Return the [x, y] coordinate for the center point of the cell that contains the specified text.  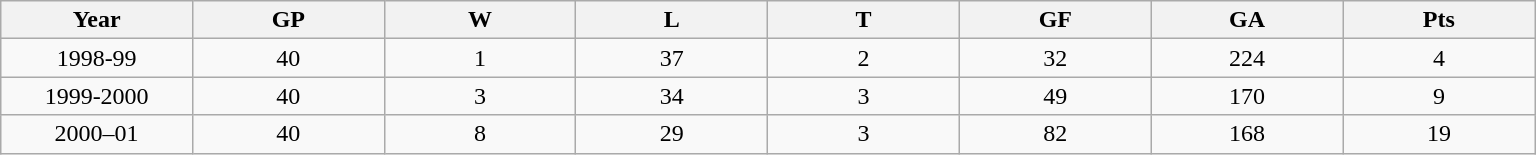
9 [1439, 96]
82 [1055, 134]
GP [288, 20]
Year [97, 20]
4 [1439, 58]
224 [1247, 58]
49 [1055, 96]
GA [1247, 20]
T [864, 20]
170 [1247, 96]
GF [1055, 20]
2000–01 [97, 134]
8 [480, 134]
Pts [1439, 20]
L [672, 20]
1 [480, 58]
W [480, 20]
32 [1055, 58]
2 [864, 58]
1998-99 [97, 58]
37 [672, 58]
34 [672, 96]
1999-2000 [97, 96]
168 [1247, 134]
19 [1439, 134]
29 [672, 134]
